Return [X, Y] of the center of cell containing provided text 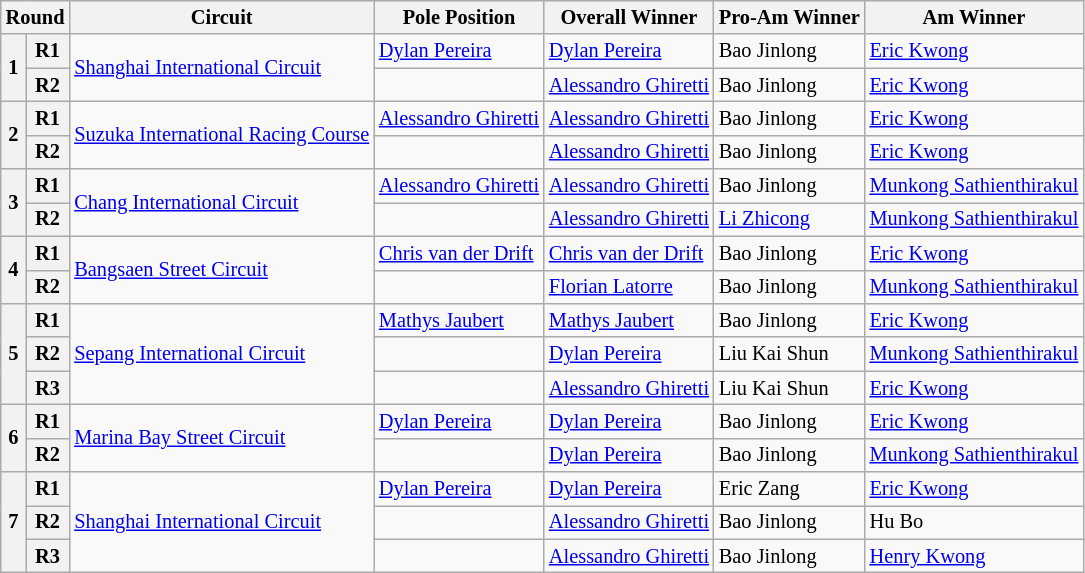
Circuit [222, 17]
Hu Bo [974, 522]
Bangsaen Street Circuit [222, 270]
Sepang International Circuit [222, 354]
Chang International Circuit [222, 202]
Round [36, 17]
Eric Zang [790, 489]
Henry Kwong [974, 556]
Pro-Am Winner [790, 17]
4 [14, 270]
Marina Bay Street Circuit [222, 438]
2 [14, 134]
Pole Position [459, 17]
6 [14, 438]
7 [14, 522]
Suzuka International Racing Course [222, 134]
3 [14, 202]
Overall Winner [629, 17]
Am Winner [974, 17]
Florian Latorre [629, 287]
1 [14, 68]
Li Zhicong [790, 219]
5 [14, 354]
